Return the (X, Y) coordinate for the center point of the cell that contains the specified text.  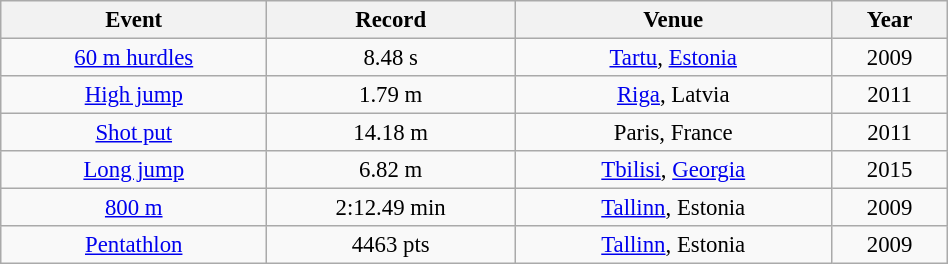
Year (890, 20)
6.82 m (391, 170)
2015 (890, 170)
Paris, France (674, 133)
4463 pts (391, 245)
Tartu, Estonia (674, 58)
Shot put (134, 133)
800 m (134, 208)
Record (391, 20)
2:12.49 min (391, 208)
14.18 m (391, 133)
Event (134, 20)
Tbilisi, Georgia (674, 170)
Pentathlon (134, 245)
60 m hurdles (134, 58)
Riga, Latvia (674, 95)
1.79 m (391, 95)
Long jump (134, 170)
High jump (134, 95)
8.48 s (391, 58)
Venue (674, 20)
